Return (X, Y) of the center of cell containing provided text 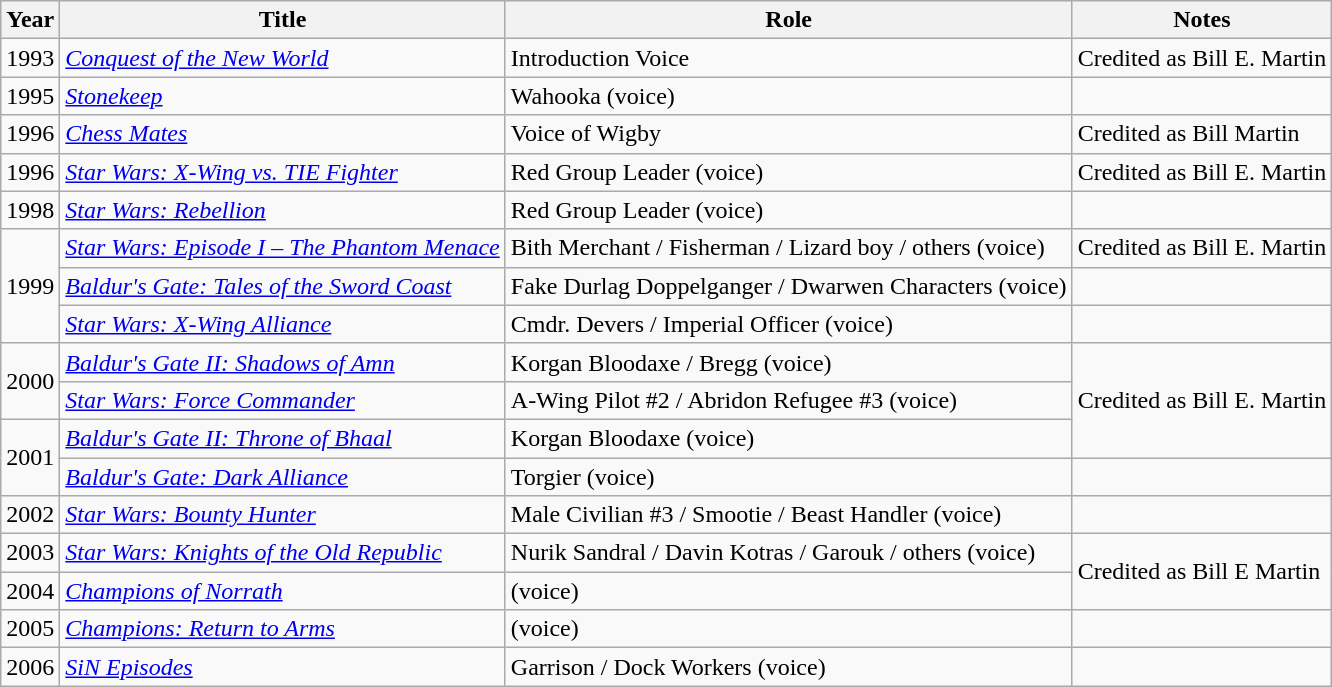
Star Wars: Force Commander (282, 400)
Role (788, 20)
Baldur's Gate: Tales of the Sword Coast (282, 286)
SiN Episodes (282, 667)
1999 (30, 286)
Nurik Sandral / Davin Kotras / Garouk / others (voice) (788, 553)
2001 (30, 457)
Introduction Voice (788, 58)
2004 (30, 591)
Wahooka (voice) (788, 96)
Voice of Wigby (788, 134)
A-Wing Pilot #2 / Abridon Refugee #3 (voice) (788, 400)
Stonekeep (282, 96)
Champions of Norrath (282, 591)
Male Civilian #3 / Smootie / Beast Handler (voice) (788, 515)
Korgan Bloodaxe / Bregg (voice) (788, 362)
1993 (30, 58)
Bith Merchant / Fisherman / Lizard boy / others (voice) (788, 248)
1995 (30, 96)
Champions: Return to Arms (282, 629)
Baldur's Gate II: Throne of Bhaal (282, 438)
Star Wars: X-Wing vs. TIE Fighter (282, 172)
1998 (30, 210)
Korgan Bloodaxe (voice) (788, 438)
2006 (30, 667)
Credited as Bill E Martin (1202, 572)
Conquest of the New World (282, 58)
Chess Mates (282, 134)
Star Wars: Episode I – The Phantom Menace (282, 248)
2002 (30, 515)
Title (282, 20)
Credited as Bill Martin (1202, 134)
Fake Durlag Doppelganger / Dwarwen Characters (voice) (788, 286)
Cmdr. Devers / Imperial Officer (voice) (788, 324)
2000 (30, 381)
2003 (30, 553)
Baldur's Gate: Dark Alliance (282, 477)
Notes (1202, 20)
Star Wars: Bounty Hunter (282, 515)
Star Wars: X-Wing Alliance (282, 324)
2005 (30, 629)
Year (30, 20)
Baldur's Gate II: Shadows of Amn (282, 362)
Garrison / Dock Workers (voice) (788, 667)
Star Wars: Knights of the Old Republic (282, 553)
Star Wars: Rebellion (282, 210)
Torgier (voice) (788, 477)
